Detect which cell encompasses the target text, then output its (x, y) center coordinate. 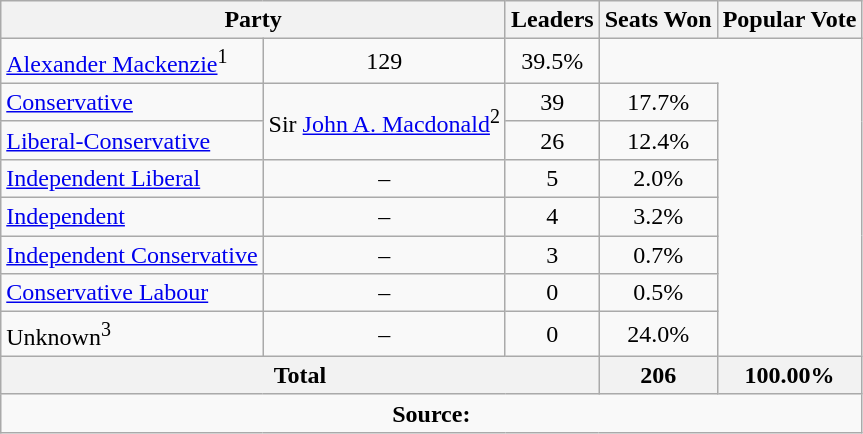
4 (552, 217)
Sir John A. Macdonald2 (384, 121)
2.0% (658, 178)
5 (552, 178)
Liberal-Conservative (132, 140)
Independent (132, 217)
12.4% (658, 140)
Source: (432, 413)
17.7% (658, 102)
Conservative (132, 102)
129 (384, 62)
Total (300, 375)
Popular Vote (790, 20)
Alexander Mackenzie1 (132, 62)
0.5% (658, 293)
39.5% (552, 62)
0.7% (658, 255)
Independent Conservative (132, 255)
206 (658, 375)
Conservative Labour (132, 293)
39 (552, 102)
3.2% (658, 217)
3 (552, 255)
Seats Won (658, 20)
Independent Liberal (132, 178)
Leaders (552, 20)
26 (552, 140)
100.00% (790, 375)
24.0% (658, 334)
Party (254, 20)
Unknown3 (132, 334)
